Output the [X, Y] coordinate of the center of the cell containing the given text.  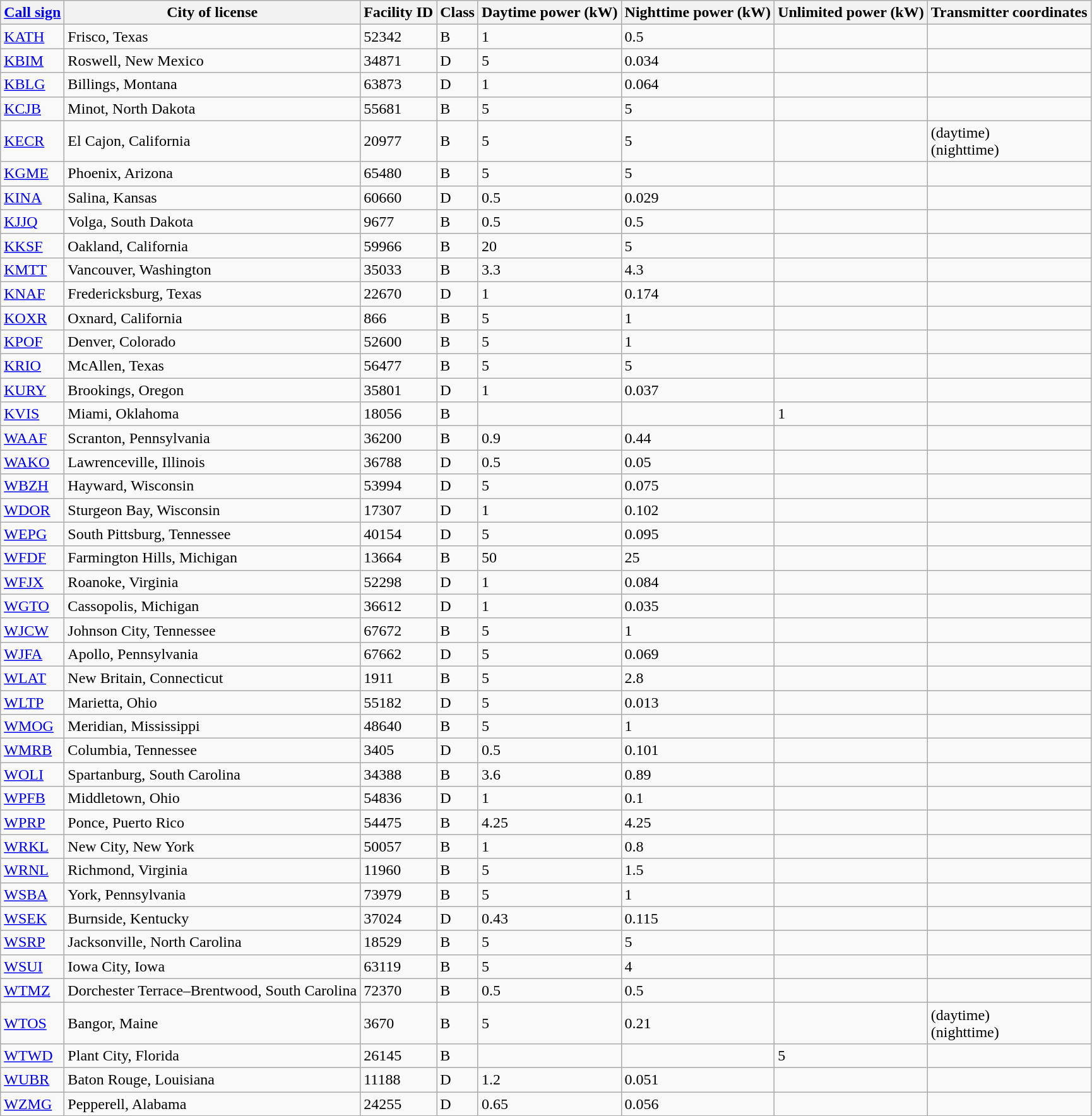
52342 [399, 37]
KMTT [33, 270]
36788 [399, 462]
0.013 [698, 703]
WSEK [33, 918]
Apollo, Pennsylvania [212, 654]
WMRB [33, 751]
1911 [399, 678]
Fredericksburg, Texas [212, 294]
11188 [399, 1079]
WMOG [33, 727]
1.5 [698, 870]
WEPG [33, 534]
Sturgeon Bay, Wisconsin [212, 510]
WTMZ [33, 990]
67672 [399, 630]
Burnside, Kentucky [212, 918]
0.051 [698, 1079]
0.035 [698, 606]
South Pittsburg, Tennessee [212, 534]
0.101 [698, 751]
24255 [399, 1104]
WPFB [33, 798]
4 [698, 966]
Spartanburg, South Carolina [212, 775]
Miami, Oklahoma [212, 414]
20 [549, 246]
0.095 [698, 534]
WPRP [33, 822]
KECR [33, 141]
63119 [399, 966]
Farmington Hills, Michigan [212, 558]
WFJX [33, 582]
Plant City, Florida [212, 1055]
Ponce, Puerto Rico [212, 822]
Bangor, Maine [212, 1023]
22670 [399, 294]
WRNL [33, 870]
WZMG [33, 1104]
Nighttime power (kW) [698, 13]
New City, New York [212, 846]
Marietta, Ohio [212, 703]
50 [549, 558]
2.8 [698, 678]
0.115 [698, 918]
34388 [399, 775]
0.8 [698, 846]
Frisco, Texas [212, 37]
Transmitter coordinates [1009, 13]
34871 [399, 61]
56477 [399, 366]
York, Pennsylvania [212, 894]
Hayward, Wisconsin [212, 486]
Unlimited power (kW) [851, 13]
McAllen, Texas [212, 366]
0.084 [698, 582]
WTOS [33, 1023]
11960 [399, 870]
36200 [399, 438]
18529 [399, 942]
Oakland, California [212, 246]
KJJQ [33, 222]
37024 [399, 918]
0.075 [698, 486]
WTWD [33, 1055]
0.44 [698, 438]
26145 [399, 1055]
KCJB [33, 109]
KURY [33, 390]
72370 [399, 990]
Cassopolis, Michigan [212, 606]
0.037 [698, 390]
Middletown, Ohio [212, 798]
WAAF [33, 438]
20977 [399, 141]
3405 [399, 751]
WSRP [33, 942]
50057 [399, 846]
Baton Rouge, Louisiana [212, 1079]
KVIS [33, 414]
1.2 [549, 1079]
Phoenix, Arizona [212, 174]
3.3 [549, 270]
67662 [399, 654]
WSBA [33, 894]
WGTO [33, 606]
54475 [399, 822]
WSUI [33, 966]
18056 [399, 414]
60660 [399, 198]
WAKO [33, 462]
KBIM [33, 61]
54836 [399, 798]
Class [458, 13]
Billings, Montana [212, 85]
WBZH [33, 486]
City of license [212, 13]
Scranton, Pennsylvania [212, 438]
WRKL [33, 846]
4.3 [698, 270]
0.05 [698, 462]
0.174 [698, 294]
KRIO [33, 366]
KOXR [33, 318]
New Britain, Connecticut [212, 678]
El Cajon, California [212, 141]
0.034 [698, 61]
0.21 [698, 1023]
59966 [399, 246]
48640 [399, 727]
35033 [399, 270]
Lawrenceville, Illinois [212, 462]
Jacksonville, North Carolina [212, 942]
0.9 [549, 438]
WOLI [33, 775]
25 [698, 558]
Meridian, Mississippi [212, 727]
Minot, North Dakota [212, 109]
55182 [399, 703]
Roswell, New Mexico [212, 61]
WLAT [33, 678]
0.65 [549, 1104]
WLTP [33, 703]
WJFA [33, 654]
0.064 [698, 85]
0.056 [698, 1104]
WJCW [33, 630]
Facility ID [399, 13]
KGME [33, 174]
3670 [399, 1023]
Iowa City, Iowa [212, 966]
63873 [399, 85]
Columbia, Tennessee [212, 751]
73979 [399, 894]
Call sign [33, 13]
Vancouver, Washington [212, 270]
Salina, Kansas [212, 198]
KATH [33, 37]
0.069 [698, 654]
0.102 [698, 510]
52298 [399, 582]
WDOR [33, 510]
0.029 [698, 198]
9677 [399, 222]
52600 [399, 342]
65480 [399, 174]
Volga, South Dakota [212, 222]
Oxnard, California [212, 318]
KNAF [33, 294]
17307 [399, 510]
0.43 [549, 918]
Pepperell, Alabama [212, 1104]
55681 [399, 109]
Daytime power (kW) [549, 13]
Dorchester Terrace–Brentwood, South Carolina [212, 990]
Roanoke, Virginia [212, 582]
Richmond, Virginia [212, 870]
KKSF [33, 246]
WFDF [33, 558]
0.1 [698, 798]
0.89 [698, 775]
35801 [399, 390]
Johnson City, Tennessee [212, 630]
866 [399, 318]
36612 [399, 606]
13664 [399, 558]
WUBR [33, 1079]
KBLG [33, 85]
53994 [399, 486]
Brookings, Oregon [212, 390]
3.6 [549, 775]
Denver, Colorado [212, 342]
KINA [33, 198]
40154 [399, 534]
KPOF [33, 342]
